Return the (x, y) coordinate for the center point of the cell that contains the specified text.  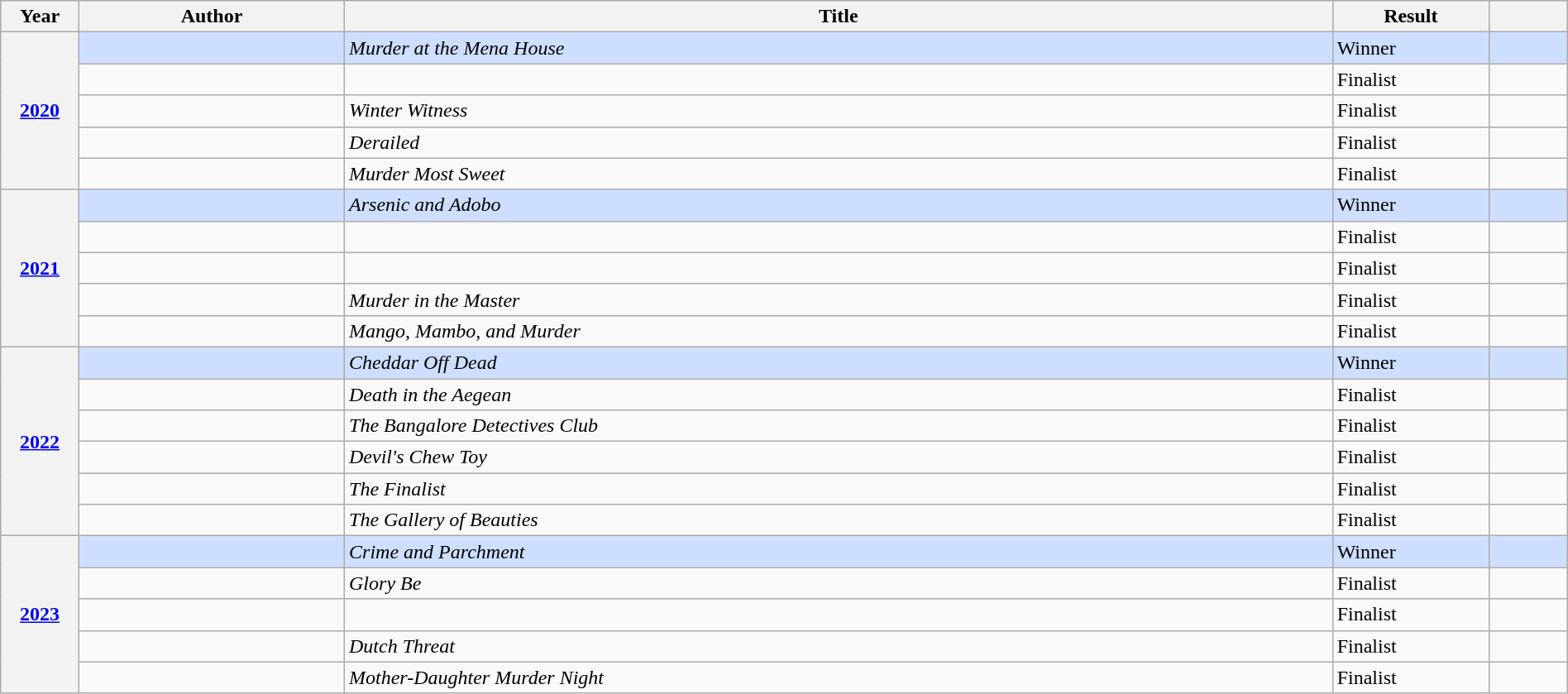
The Gallery of Beauties (839, 520)
2023 (40, 615)
Murder in the Master (839, 299)
Mother-Daughter Murder Night (839, 677)
Author (212, 17)
2020 (40, 111)
Cheddar Off Dead (839, 362)
Murder Most Sweet (839, 174)
Title (839, 17)
Result (1411, 17)
2021 (40, 268)
Glory Be (839, 583)
Death in the Aegean (839, 395)
Mango, Mambo, and Murder (839, 331)
The Finalist (839, 489)
Derailed (839, 142)
Murder at the Mena House (839, 48)
Crime and Parchment (839, 552)
The Bangalore Detectives Club (839, 426)
Year (40, 17)
Arsenic and Adobo (839, 205)
2022 (40, 441)
Dutch Threat (839, 646)
Devil's Chew Toy (839, 457)
Winter Witness (839, 111)
